Extract the [X, Y] coordinate from the center of the cell holding the provided text.  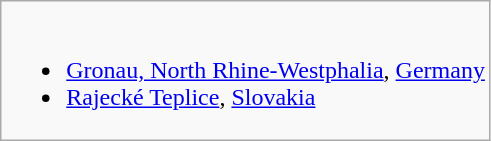
Gronau, North Rhine-Westphalia, Germany Rajecké Teplice, Slovakia [246, 71]
